Detect which cell encompasses the target text, then output its (x, y) center coordinate. 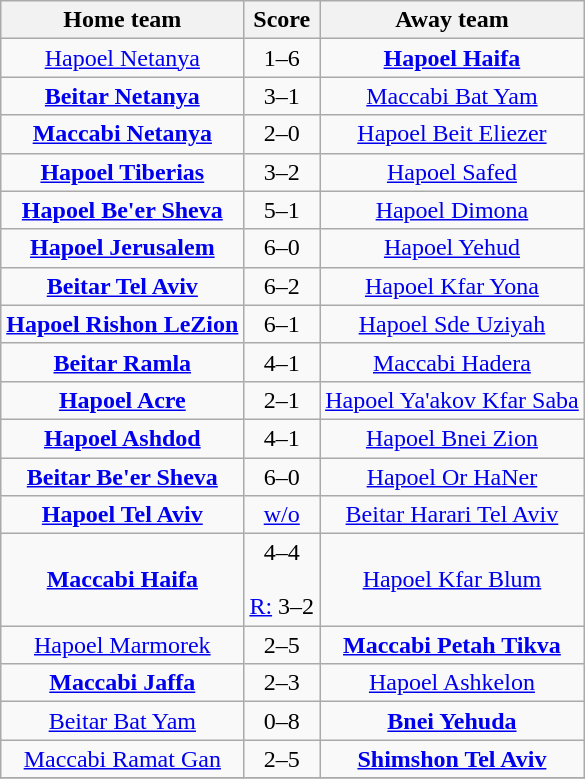
2–1 (282, 400)
Hapoel Tiberias (122, 172)
Beitar Tel Aviv (122, 286)
Hapoel Dimona (452, 210)
1–6 (282, 58)
3–1 (282, 96)
Home team (122, 20)
Hapoel Kfar Yona (452, 286)
Hapoel Netanya (122, 58)
3–2 (282, 172)
6–2 (282, 286)
Hapoel Ashkelon (452, 683)
Shimshon Tel Aviv (452, 759)
Maccabi Bat Yam (452, 96)
Hapoel Kfar Blum (452, 580)
Beitar Ramla (122, 362)
4–4 R: 3–2 (282, 580)
Beitar Bat Yam (122, 721)
Hapoel Rishon LeZion (122, 324)
Hapoel Safed (452, 172)
Beitar Netanya (122, 96)
w/o (282, 515)
Hapoel Yehud (452, 248)
Hapoel Marmorek (122, 645)
Hapoel Sde Uziyah (452, 324)
Bnei Yehuda (452, 721)
Hapoel Haifa (452, 58)
Hapoel Acre (122, 400)
Beitar Be'er Sheva (122, 477)
2–0 (282, 134)
Hapoel Beit Eliezer (452, 134)
2–3 (282, 683)
Maccabi Petah Tikva (452, 645)
Maccabi Ramat Gan (122, 759)
5–1 (282, 210)
Away team (452, 20)
Hapoel Jerusalem (122, 248)
Hapoel Ya'akov Kfar Saba (452, 400)
Score (282, 20)
Maccabi Jaffa (122, 683)
Hapoel Bnei Zion (452, 438)
Beitar Harari Tel Aviv (452, 515)
Hapoel Be'er Sheva (122, 210)
Hapoel Or HaNer (452, 477)
6–1 (282, 324)
Hapoel Ashdod (122, 438)
Maccabi Haifa (122, 580)
0–8 (282, 721)
Hapoel Tel Aviv (122, 515)
Maccabi Hadera (452, 362)
Maccabi Netanya (122, 134)
